Capture the cell that displays the provided text and extract its [X, Y] central coordinate. 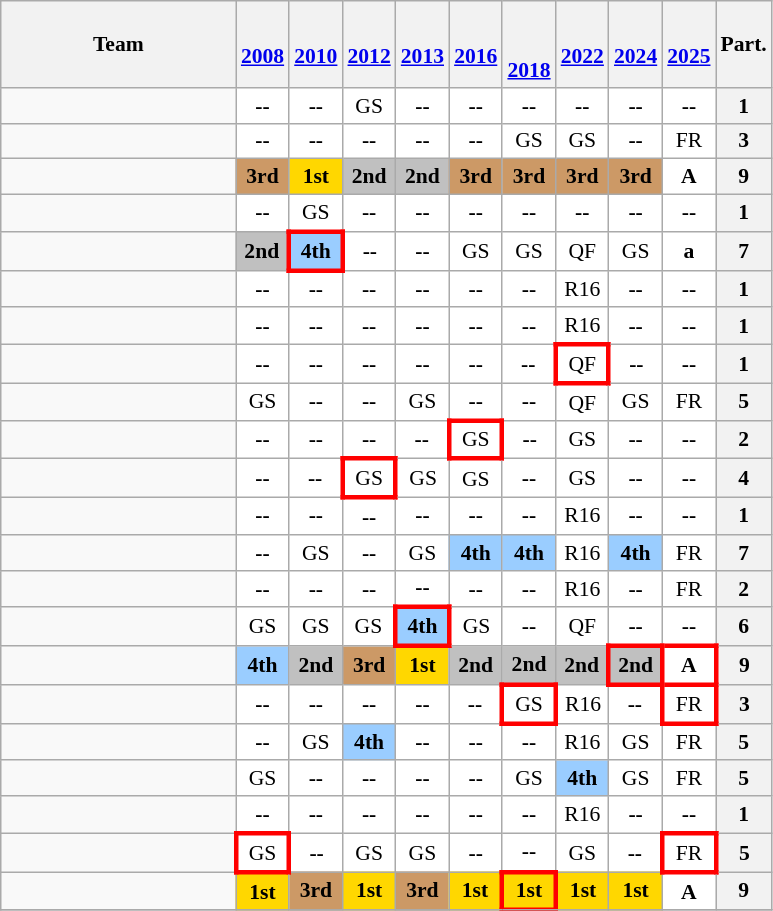
2024 [636, 44]
2022 [582, 44]
4 [744, 478]
2018 [528, 44]
2016 [476, 44]
2013 [422, 44]
2025 [688, 44]
2008 [262, 44]
a [688, 252]
Part. [744, 44]
6 [744, 628]
2010 [316, 44]
2012 [368, 44]
Team [118, 44]
